Capture the cell that displays the provided text and extract its (X, Y) central coordinate. 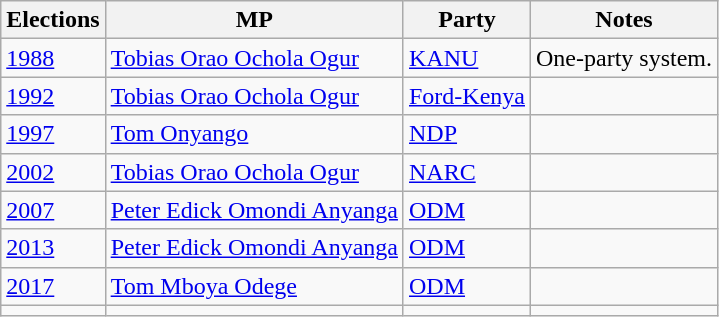
2017 (53, 286)
2002 (53, 172)
Notes (624, 20)
2013 (53, 248)
MP (254, 20)
Tom Mboya Odege (254, 286)
2007 (53, 210)
KANU (466, 58)
Elections (53, 20)
Party (466, 20)
NDP (466, 134)
Tom Onyango (254, 134)
1997 (53, 134)
1988 (53, 58)
Ford-Kenya (466, 96)
NARC (466, 172)
1992 (53, 96)
One-party system. (624, 58)
